Detect which cell encompasses the target text, then output its (x, y) center coordinate. 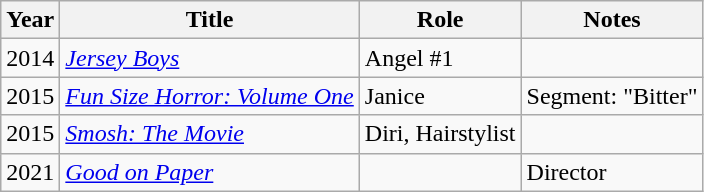
Role (440, 20)
Diri, Hairstylist (440, 134)
Notes (612, 20)
2021 (30, 172)
Smosh: The Movie (210, 134)
Director (612, 172)
Title (210, 20)
Segment: "Bitter" (612, 96)
Good on Paper (210, 172)
Jersey Boys (210, 58)
Angel #1 (440, 58)
2014 (30, 58)
Fun Size Horror: Volume One (210, 96)
Year (30, 20)
Janice (440, 96)
